Identify which cell holds the provided text, then report its [x, y] central coordinate. 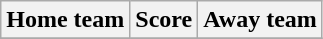
Score [164, 20]
Away team [260, 20]
Home team [66, 20]
